Return [x, y] of the center of cell containing provided text 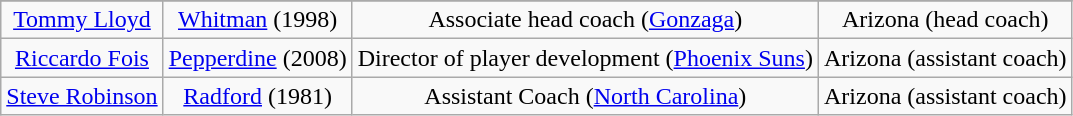
Director of player development (Phoenix Suns) [585, 58]
Pepperdine (2008) [258, 58]
Radford (1981) [258, 96]
Arizona (head coach) [945, 20]
Whitman (1998) [258, 20]
Steve Robinson [82, 96]
Associate head coach (Gonzaga) [585, 20]
Tommy Lloyd [82, 20]
Riccardo Fois [82, 58]
Assistant Coach (North Carolina) [585, 96]
